Return (x, y) of the center of cell containing provided text 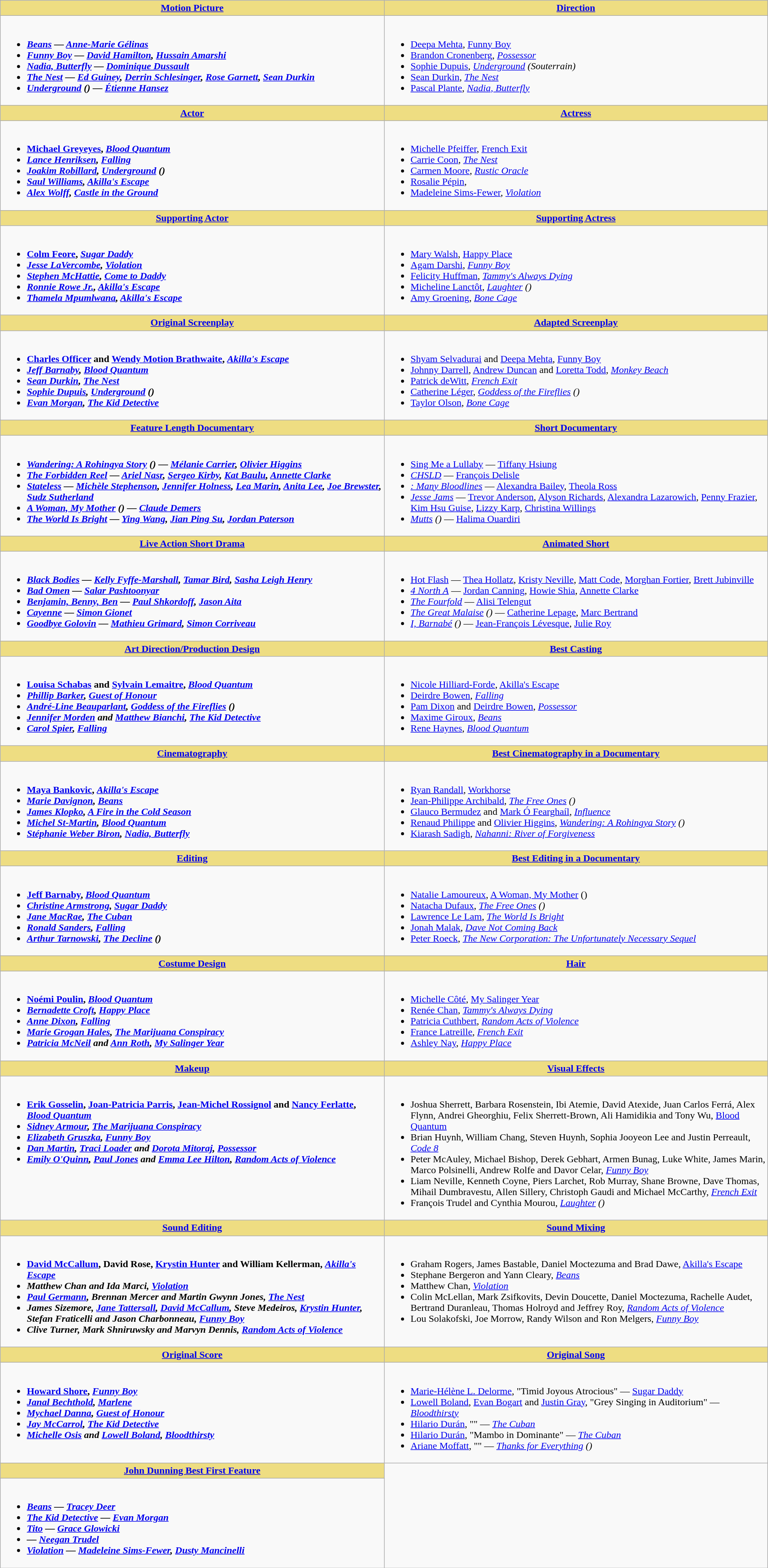
Costume Design (192, 963)
Supporting Actor (192, 218)
Original Score (192, 1355)
Original Song (576, 1355)
Makeup (192, 1068)
Jeff Barnaby, Blood QuantumChristine Armstrong, Sugar DaddyJane MacRae, The CubanRonald Sanders, FallingArthur Tarnowski, The Decline () (192, 911)
Colm Feore, Sugar DaddyJesse LaVercombe, ViolationStephen McHattie, Come to DaddyRonnie Rowe Jr., Akilla's EscapeThamela Mpumlwana, Akilla's Escape (192, 271)
Art Direction/Production Design (192, 648)
Best Cinematography in a Documentary (576, 754)
Original Screenplay (192, 323)
Nicole Hilliard-Forde, Akilla's EscapeDeirdre Bowen, FallingPam Dixon and Deirdre Bowen, PossessorMaxime Giroux, BeansRene Haynes, Blood Quantum (576, 701)
Actress (576, 113)
Cinematography (192, 754)
Short Documentary (576, 428)
Feature Length Documentary (192, 428)
Michael Greyeyes, Blood QuantumLance Henriksen, FallingJoakim Robillard, Underground ()Saul Williams, Akilla's EscapeAlex Wolff, Castle in the Ground (192, 165)
Animated Short (576, 543)
Hair (576, 963)
Motion Picture (192, 8)
Direction (576, 8)
Visual Effects (576, 1068)
Supporting Actress (576, 218)
Best Casting (576, 648)
Adapted Screenplay (576, 323)
Mary Walsh, Happy PlaceAgam Darshi, Funny BoyFelicity Huffman, Tammy's Always DyingMicheline Lanctôt, Laughter ()Amy Groening, Bone Cage (576, 271)
Deepa Mehta, Funny BoyBrandon Cronenberg, PossessorSophie Dupuis, Underground (Souterrain)Sean Durkin, The NestPascal Plante, Nadia, Butterfly (576, 61)
Editing (192, 859)
Sound Editing (192, 1228)
Actor (192, 113)
Beans — Tracey DeerThe Kid Detective — Evan MorganTito — Grace Glowicki — Neegan TrudelViolation — Madeleine Sims-Fewer, Dusty Mancinelli (192, 1523)
Live Action Short Drama (192, 543)
Sound Mixing (576, 1228)
Best Editing in a Documentary (576, 859)
Michelle Pfeiffer, French ExitCarrie Coon, The NestCarmen Moore, Rustic OracleRosalie Pépin, Madeleine Sims-Fewer, Violation (576, 165)
John Dunning Best First Feature (192, 1470)
